Determine the (x, y) coordinate at the center of the cell enclosing the given text.  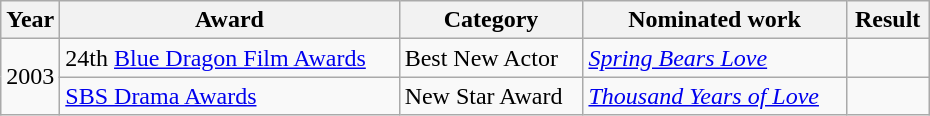
Result (888, 20)
Best New Actor (491, 58)
Nominated work (714, 20)
Thousand Years of Love (714, 96)
Award (230, 20)
2003 (30, 77)
Year (30, 20)
24th Blue Dragon Film Awards (230, 58)
New Star Award (491, 96)
SBS Drama Awards (230, 96)
Category (491, 20)
Spring Bears Love (714, 58)
